Pinpoint the cell where the given text exists, returning its (X, Y) midpoint coordinate. 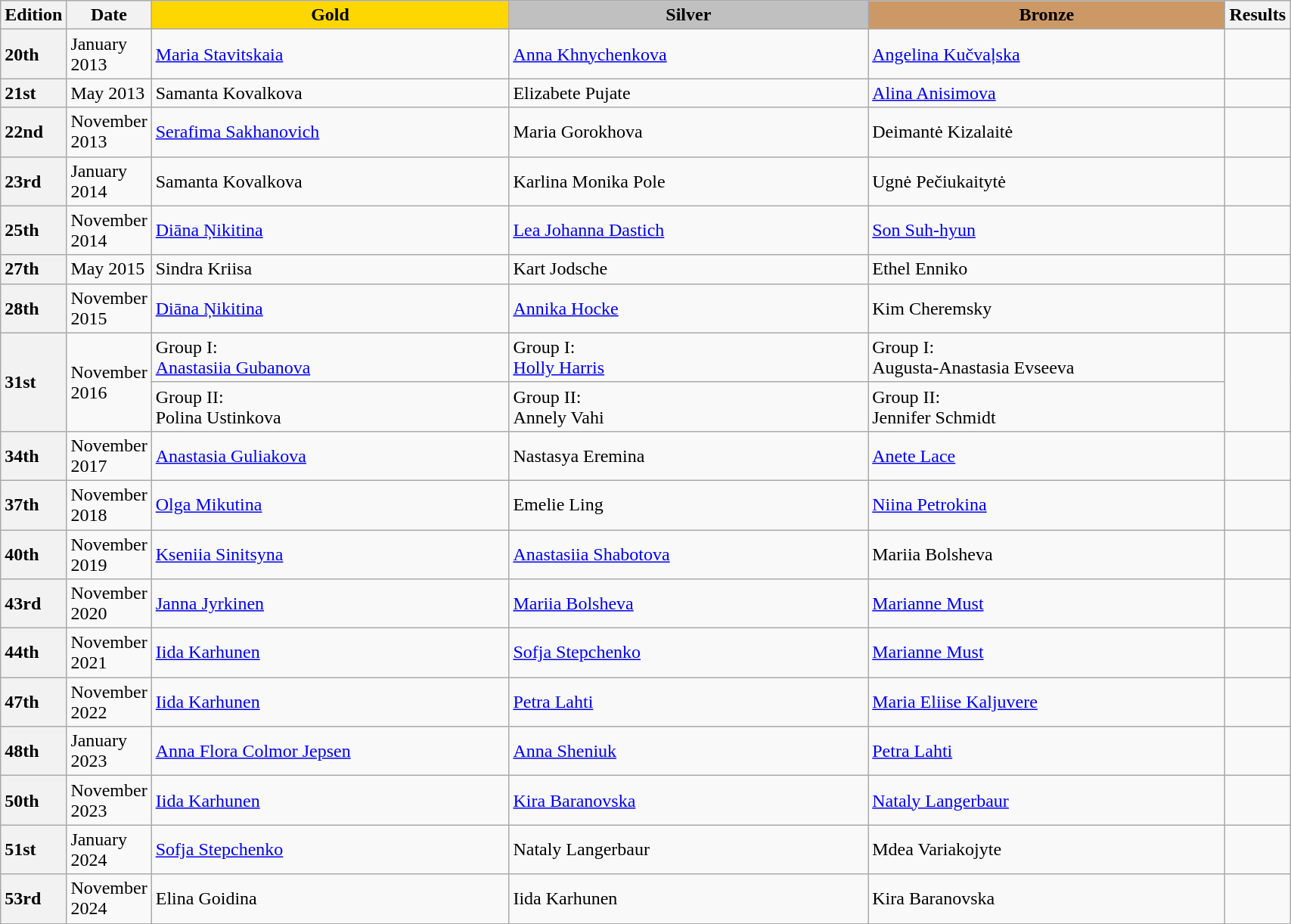
Anna Khnychenkova (688, 54)
47th (33, 702)
Annika Hocke (688, 309)
34th (33, 455)
40th (33, 553)
Sindra Kriisa (330, 269)
November 2024 (109, 898)
Deimantė Kizalaitė (1047, 132)
Lea Johanna Dastich (688, 230)
November 2023 (109, 800)
Results (1258, 15)
Alina Anisimova (1047, 93)
37th (33, 505)
Date (109, 15)
Kim Cheremsky (1047, 309)
Mdea Variakojyte (1047, 850)
Anastasia Guliakova (330, 455)
23rd (33, 181)
Bronze (1047, 15)
Son Suh-hyun (1047, 230)
22nd (33, 132)
Janna Jyrkinen (330, 603)
November 2018 (109, 505)
44th (33, 653)
Anna Flora Colmor Jepsen (330, 752)
50th (33, 800)
28th (33, 309)
November 2013 (109, 132)
May 2013 (109, 93)
Group II: Annely Vahi (688, 407)
Ethel Enniko (1047, 269)
Gold (330, 15)
43rd (33, 603)
May 2015 (109, 269)
Edition (33, 15)
Niina Petrokina (1047, 505)
Group II: Jennifer Schmidt (1047, 407)
November 2021 (109, 653)
November 2017 (109, 455)
January 2023 (109, 752)
Kart Jodsche (688, 269)
Elizabete Pujate (688, 93)
Ugnė Pečiukaitytė (1047, 181)
November 2016 (109, 382)
Elina Goidina (330, 898)
Maria Stavitskaia (330, 54)
Angelina Kučvaļska (1047, 54)
31st (33, 382)
Group II: Polina Ustinkova (330, 407)
21st (33, 93)
Nastasya Eremina (688, 455)
January 2024 (109, 850)
Group I: Anastasiia Gubanova (330, 357)
Anastasiia Shabotova (688, 553)
Serafima Sakhanovich (330, 132)
November 2015 (109, 309)
Karlina Monika Pole (688, 181)
Maria Gorokhova (688, 132)
Anete Lace (1047, 455)
Kseniia Sinitsyna (330, 553)
53rd (33, 898)
November 2022 (109, 702)
Olga Mikutina (330, 505)
November 2014 (109, 230)
January 2014 (109, 181)
Anna Sheniuk (688, 752)
Emelie Ling (688, 505)
51st (33, 850)
November 2019 (109, 553)
27th (33, 269)
25th (33, 230)
January 2013 (109, 54)
November 2020 (109, 603)
Group I: Holly Harris (688, 357)
Group I: Augusta-Anastasia Evseeva (1047, 357)
48th (33, 752)
Maria Eliise Kaljuvere (1047, 702)
20th (33, 54)
Silver (688, 15)
